Search for the cell housing the specified text and yield its (X, Y) center coordinate. 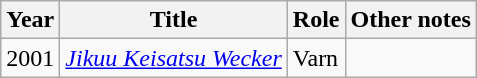
Other notes (410, 20)
Title (174, 20)
Varn (316, 58)
Year (30, 20)
Role (316, 20)
2001 (30, 58)
Jikuu Keisatsu Wecker (174, 58)
